Scan for the cell matching the given text and deliver its [x, y] coordinate at center. 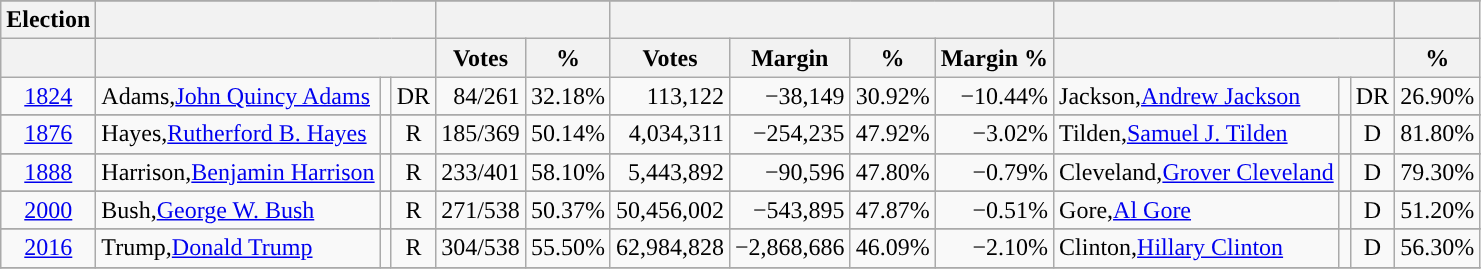
Election [48, 20]
32.18% [568, 96]
−90,596 [790, 172]
55.50% [568, 248]
−0.79% [994, 172]
62,984,828 [670, 248]
Tilden,Samuel J. Tilden [1197, 134]
79.30% [1438, 172]
2016 [48, 248]
113,122 [670, 96]
84/261 [481, 96]
46.09% [892, 248]
Margin [790, 58]
185/369 [481, 134]
47.80% [892, 172]
304/538 [481, 248]
47.87% [892, 210]
1824 [48, 96]
Hayes,Rutherford B. Hayes [238, 134]
4,034,311 [670, 134]
Trump,Donald Trump [238, 248]
5,443,892 [670, 172]
271/538 [481, 210]
−3.02% [994, 134]
56.30% [1438, 248]
−0.51% [994, 210]
51.20% [1438, 210]
Gore,Al Gore [1197, 210]
−543,895 [790, 210]
Bush,George W. Bush [238, 210]
Clinton,Hillary Clinton [1197, 248]
58.10% [568, 172]
Jackson,Andrew Jackson [1197, 96]
Cleveland,Grover Cleveland [1197, 172]
−10.44% [994, 96]
−2,868,686 [790, 248]
1888 [48, 172]
−38,149 [790, 96]
47.92% [892, 134]
Margin % [994, 58]
50,456,002 [670, 210]
30.92% [892, 96]
Harrison,Benjamin Harrison [238, 172]
26.90% [1438, 96]
2000 [48, 210]
1876 [48, 134]
81.80% [1438, 134]
233/401 [481, 172]
−2.10% [994, 248]
−254,235 [790, 134]
Adams,John Quincy Adams [238, 96]
50.14% [568, 134]
50.37% [568, 210]
